Return (X, Y) of the center of cell containing provided text 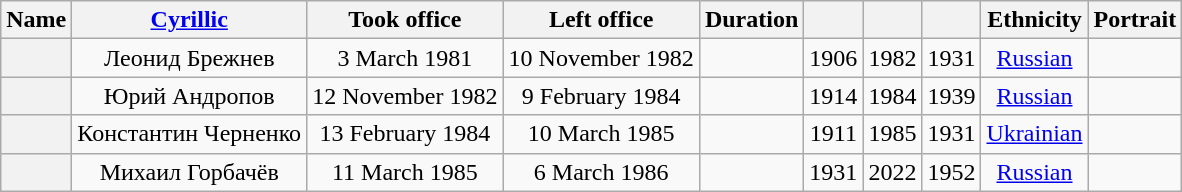
Cyrillic (190, 20)
3 March 1981 (405, 58)
1906 (834, 58)
13 February 1984 (405, 134)
Ukrainian (1034, 134)
Леонид Брежнев (190, 58)
Константин Черненко (190, 134)
Ethnicity (1034, 20)
Михаил Горбачёв (190, 172)
1911 (834, 134)
Took office (405, 20)
Юрий Андропов (190, 96)
1939 (952, 96)
1914 (834, 96)
12 November 1982 (405, 96)
Name (36, 20)
1952 (952, 172)
2022 (892, 172)
Left office (601, 20)
1985 (892, 134)
1982 (892, 58)
Portrait (1135, 20)
10 March 1985 (601, 134)
10 November 1982 (601, 58)
11 March 1985 (405, 172)
Duration (751, 20)
1984 (892, 96)
6 March 1986 (601, 172)
9 February 1984 (601, 96)
